For the text-containing cell, return its midpoint in (X, Y) coordinate format. 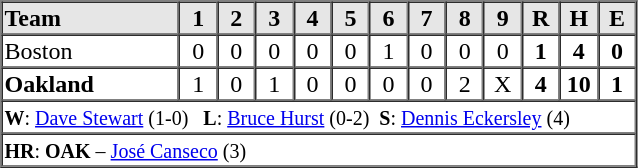
E (617, 18)
Boston (91, 50)
Team (91, 18)
6 (388, 18)
10 (579, 84)
Oakland (91, 84)
X (503, 84)
5 (350, 18)
W: Dave Stewart (1-0) L: Bruce Hurst (0-2) S: Dennis Eckersley (4) (319, 116)
7 (427, 18)
H (579, 18)
R (541, 18)
9 (503, 18)
HR: OAK – José Canseco (3) (319, 150)
8 (465, 18)
3 (274, 18)
